Detect which cell encompasses the target text, then output its (x, y) center coordinate. 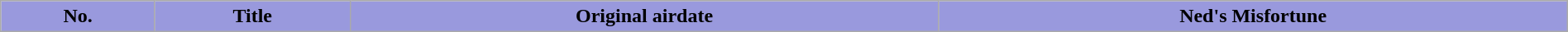
Title (252, 16)
Ned's Misfortune (1253, 16)
Original airdate (644, 16)
No. (78, 16)
